For the text-containing cell, return its midpoint in [X, Y] coordinate format. 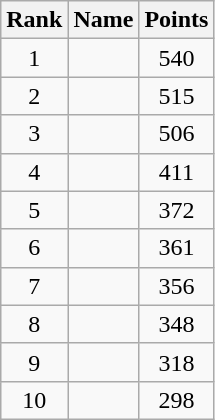
2 [34, 96]
361 [176, 248]
5 [34, 210]
1 [34, 58]
515 [176, 96]
348 [176, 324]
506 [176, 134]
6 [34, 248]
298 [176, 400]
Name [104, 20]
356 [176, 286]
Points [176, 20]
7 [34, 286]
9 [34, 362]
Rank [34, 20]
318 [176, 362]
4 [34, 172]
8 [34, 324]
372 [176, 210]
411 [176, 172]
540 [176, 58]
10 [34, 400]
3 [34, 134]
